Search for the cell housing the specified text and yield its (x, y) center coordinate. 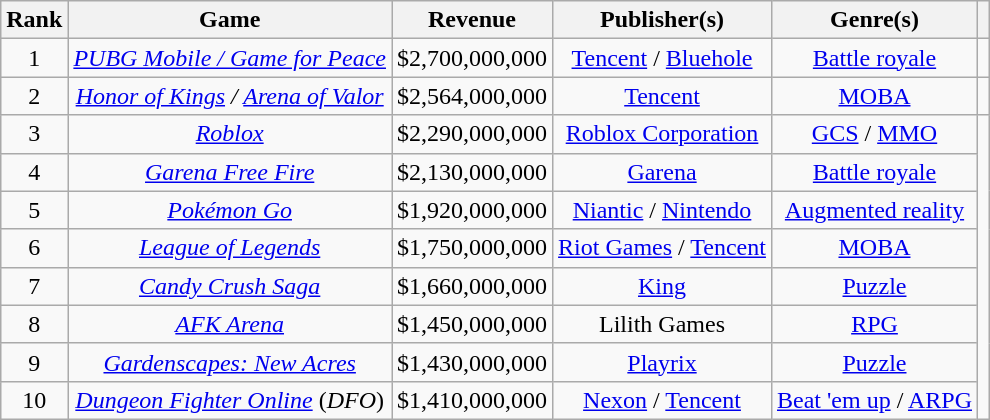
$1,430,000,000 (472, 362)
RPG (874, 324)
10 (34, 400)
Genre(s) (874, 20)
6 (34, 248)
Nexon / Tencent (662, 400)
Gardenscapes: New Acres (230, 362)
Niantic / Nintendo (662, 210)
$1,660,000,000 (472, 286)
Lilith Games (662, 324)
2 (34, 96)
AFK Arena (230, 324)
Tencent (662, 96)
Garena Free Fire (230, 172)
Roblox (230, 134)
Playrix (662, 362)
3 (34, 134)
Tencent / Bluehole (662, 58)
4 (34, 172)
Rank (34, 20)
7 (34, 286)
Game (230, 20)
$2,564,000,000 (472, 96)
Publisher(s) (662, 20)
Beat 'em up / ARPG (874, 400)
$2,130,000,000 (472, 172)
Pokémon Go (230, 210)
Augmented reality (874, 210)
5 (34, 210)
Riot Games / Tencent (662, 248)
$2,700,000,000 (472, 58)
League of Legends (230, 248)
$1,920,000,000 (472, 210)
Dungeon Fighter Online (DFO) (230, 400)
GCS / MMO (874, 134)
Honor of Kings / Arena of Valor (230, 96)
8 (34, 324)
Roblox Corporation (662, 134)
PUBG Mobile / Game for Peace (230, 58)
Revenue (472, 20)
Candy Crush Saga (230, 286)
$1,450,000,000 (472, 324)
$1,410,000,000 (472, 400)
Garena (662, 172)
9 (34, 362)
King (662, 286)
1 (34, 58)
$2,290,000,000 (472, 134)
$1,750,000,000 (472, 248)
